Extract the [x, y] coordinate from the center of the cell holding the provided text.  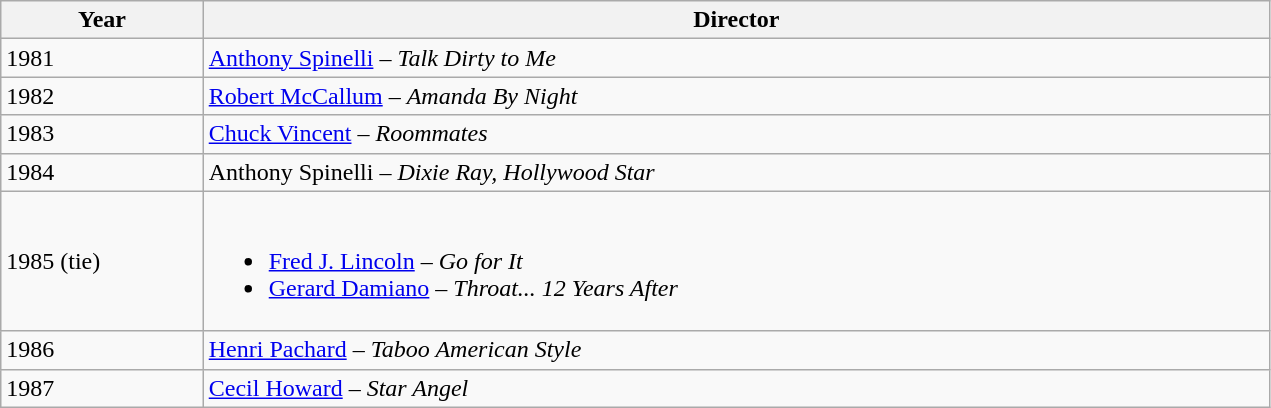
Anthony Spinelli – Dixie Ray, Hollywood Star [736, 172]
Henri Pachard – Taboo American Style [736, 350]
1984 [102, 172]
1987 [102, 388]
1981 [102, 58]
Cecil Howard – Star Angel [736, 388]
Fred J. Lincoln – Go for ItGerard Damiano – Throat... 12 Years After [736, 261]
Director [736, 20]
1985 (tie) [102, 261]
1986 [102, 350]
1983 [102, 134]
1982 [102, 96]
Anthony Spinelli – Talk Dirty to Me [736, 58]
Chuck Vincent – Roommates [736, 134]
Robert McCallum – Amanda By Night [736, 96]
Year [102, 20]
